Extract the [X, Y] coordinate from the center of the cell holding the provided text.  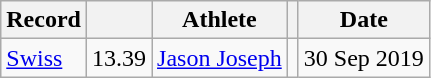
30 Sep 2019 [364, 58]
Date [364, 20]
Jason Joseph [220, 58]
Swiss [44, 58]
13.39 [118, 58]
Record [44, 20]
Athlete [220, 20]
